Pinpoint the cell where the given text exists, returning its [X, Y] midpoint coordinate. 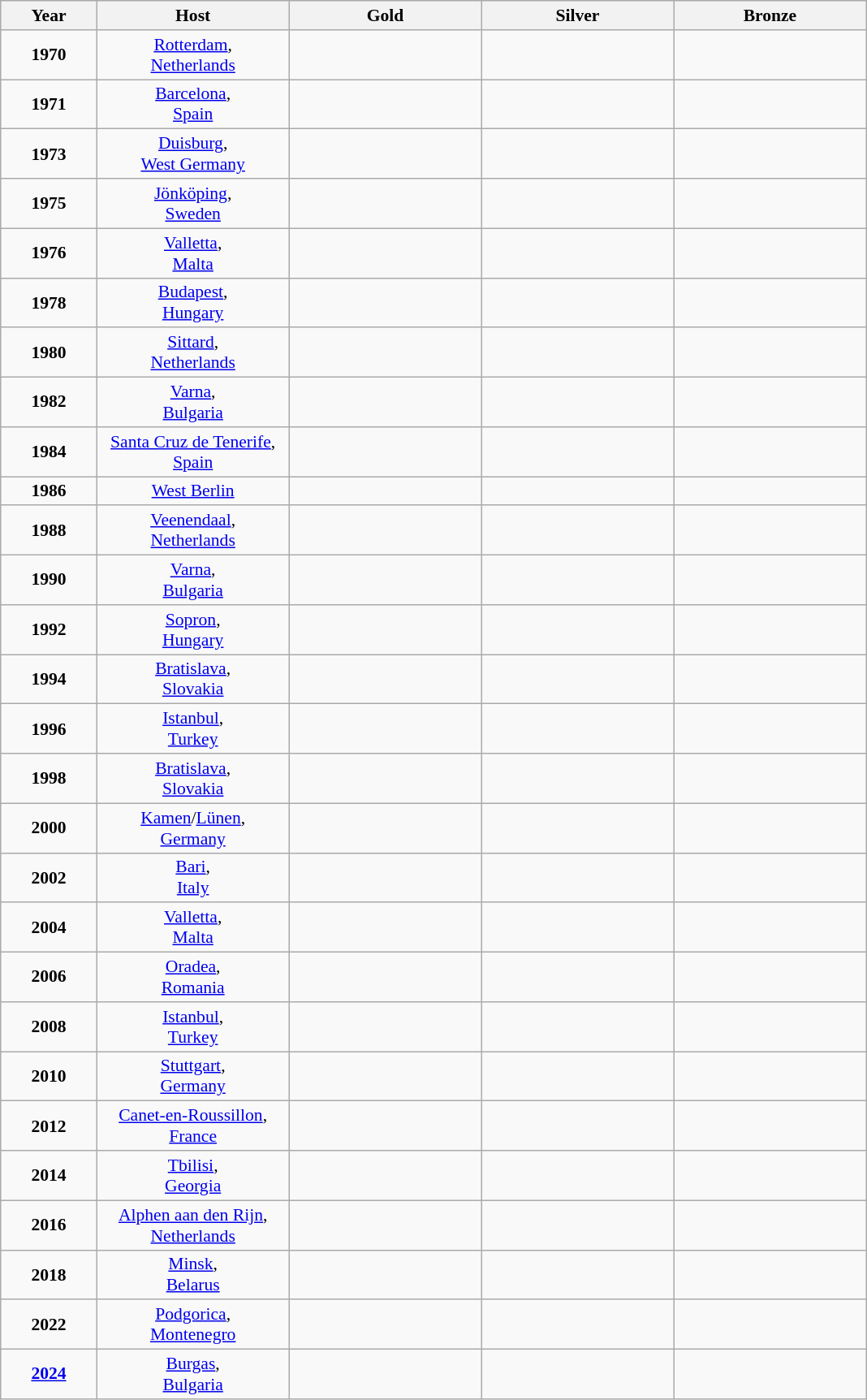
Sittard,Netherlands [193, 352]
Host [193, 15]
Year [49, 15]
1998 [49, 778]
1970 [49, 55]
Budapest,Hungary [193, 302]
Santa Cruz de Tenerife,Spain [193, 452]
1996 [49, 729]
2004 [49, 927]
Jönköping,Sweden [193, 203]
Gold [385, 15]
2018 [49, 1275]
2012 [49, 1126]
1984 [49, 452]
2006 [49, 978]
1980 [49, 352]
Podgorica,Montenegro [193, 1325]
Sopron,Hungary [193, 630]
Alphen aan den Rijn,Netherlands [193, 1225]
Bronze [770, 15]
Canet-en-Roussillon,France [193, 1126]
2024 [49, 1374]
2016 [49, 1225]
Oradea,Romania [193, 978]
West Berlin [193, 491]
Duisburg,West Germany [193, 154]
1976 [49, 253]
1982 [49, 403]
Bari,Italy [193, 877]
1975 [49, 203]
1990 [49, 580]
1978 [49, 302]
Kamen/Lünen,Germany [193, 828]
Tbilisi,Georgia [193, 1176]
Minsk,Belarus [193, 1275]
Stuttgart,Germany [193, 1077]
2022 [49, 1325]
2002 [49, 877]
1988 [49, 531]
2010 [49, 1077]
Veenendaal,Netherlands [193, 531]
Burgas,Bulgaria [193, 1374]
2014 [49, 1176]
Silver [578, 15]
1986 [49, 491]
1973 [49, 154]
2008 [49, 1026]
Barcelona,Spain [193, 104]
2000 [49, 828]
Rotterdam,Netherlands [193, 55]
1992 [49, 630]
1994 [49, 679]
1971 [49, 104]
